Extract the (x, y) coordinate from the center of the cell holding the provided text.  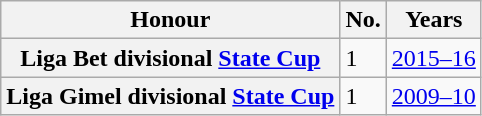
Years (434, 20)
Liga Gimel divisional State Cup (170, 96)
Liga Bet divisional State Cup (170, 58)
2009–10 (434, 96)
No. (363, 20)
Honour (170, 20)
2015–16 (434, 58)
